Return the (X, Y) coordinate for the center point of the cell that contains the specified text.  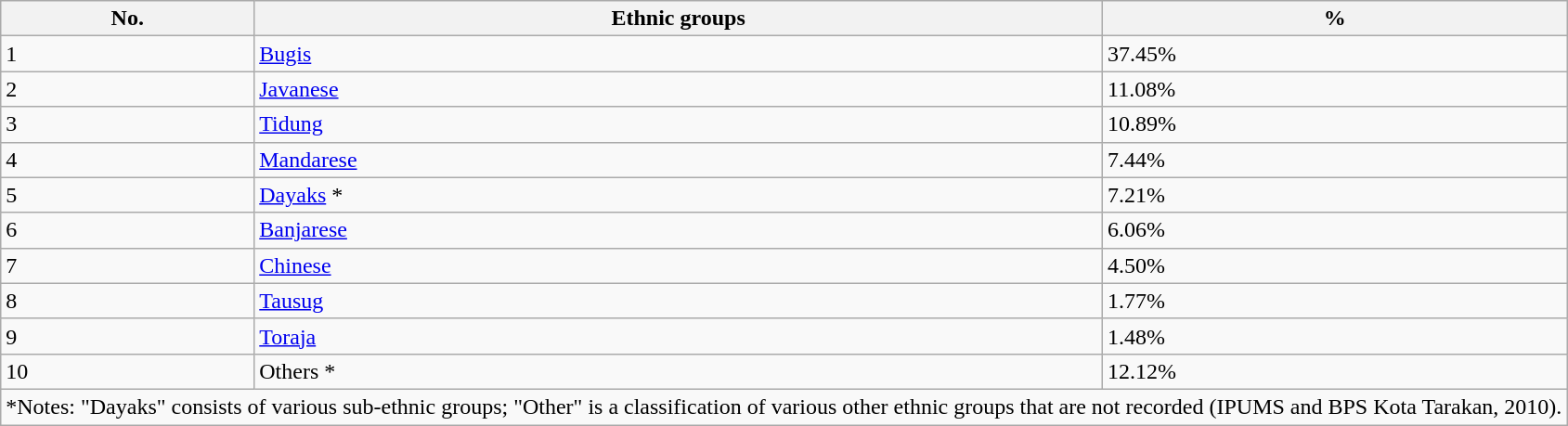
8 (128, 301)
1.77% (1335, 301)
4 (128, 160)
Others * (679, 371)
Banjarese (679, 230)
Ethnic groups (679, 19)
1.48% (1335, 336)
% (1335, 19)
No. (128, 19)
10 (128, 371)
4.50% (1335, 265)
12.12% (1335, 371)
Toraja (679, 336)
10.89% (1335, 124)
7 (128, 265)
6 (128, 230)
37.45% (1335, 54)
Chinese (679, 265)
Javanese (679, 89)
1 (128, 54)
Mandarese (679, 160)
11.08% (1335, 89)
9 (128, 336)
Tidung (679, 124)
5 (128, 195)
Tausug (679, 301)
2 (128, 89)
Dayaks * (679, 195)
7.44% (1335, 160)
3 (128, 124)
7.21% (1335, 195)
6.06% (1335, 230)
Bugis (679, 54)
